Search for the cell housing the specified text and yield its [X, Y] center coordinate. 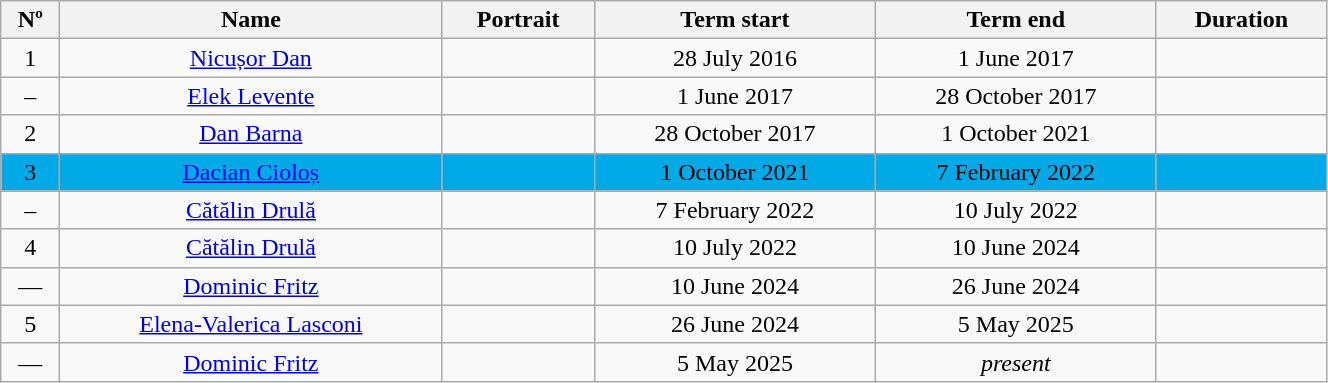
28 July 2016 [734, 58]
1 [30, 58]
Portrait [518, 20]
Term end [1016, 20]
Elek Levente [251, 96]
4 [30, 248]
Dacian Cioloș [251, 172]
Term start [734, 20]
2 [30, 134]
Name [251, 20]
3 [30, 172]
Elena-Valerica Lasconi [251, 324]
Dan Barna [251, 134]
present [1016, 362]
Duration [1241, 20]
Nº [30, 20]
5 [30, 324]
Nicușor Dan [251, 58]
